Detect which cell encompasses the target text, then output its [x, y] center coordinate. 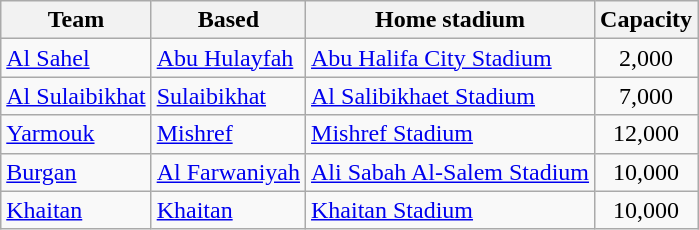
Ali Sabah Al-Salem Stadium [450, 172]
Yarmouk [76, 134]
Based [228, 20]
Team [76, 20]
Al Salibikhaet Stadium [450, 96]
7,000 [646, 96]
Al Sahel [76, 58]
Abu Halifa City Stadium [450, 58]
12,000 [646, 134]
Sulaibikhat [228, 96]
Burgan [76, 172]
Capacity [646, 20]
Abu Hulayfah [228, 58]
Home stadium [450, 20]
Mishref Stadium [450, 134]
Mishref [228, 134]
Al Sulaibikhat [76, 96]
2,000 [646, 58]
Al Farwaniyah [228, 172]
Khaitan Stadium [450, 210]
